Identify which cell holds the provided text, then report its [x, y] central coordinate. 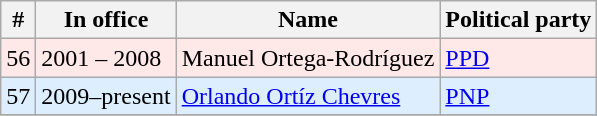
57 [18, 96]
56 [18, 58]
2009–present [106, 96]
PPD [518, 58]
Name [308, 20]
Political party [518, 20]
In office [106, 20]
Manuel Ortega-Rodríguez [308, 58]
PNP [518, 96]
2001 – 2008 [106, 58]
# [18, 20]
Orlando Ortíz Chevres [308, 96]
